Pinpoint the cell where the given text exists, returning its [x, y] midpoint coordinate. 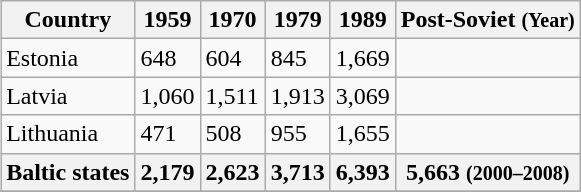
3,069 [362, 96]
2,623 [232, 172]
1979 [298, 20]
2,179 [168, 172]
Estonia [68, 58]
471 [168, 134]
1970 [232, 20]
Latvia [68, 96]
5,663 (2000–2008) [488, 172]
Country [68, 20]
955 [298, 134]
604 [232, 58]
Post-Soviet (Year) [488, 20]
508 [232, 134]
648 [168, 58]
1,655 [362, 134]
1,913 [298, 96]
6,393 [362, 172]
1959 [168, 20]
1,511 [232, 96]
845 [298, 58]
Lithuania [68, 134]
3,713 [298, 172]
1,669 [362, 58]
1,060 [168, 96]
Baltic states [68, 172]
1989 [362, 20]
